Locate the cell with the specified text and output its [x, y] center coordinate. 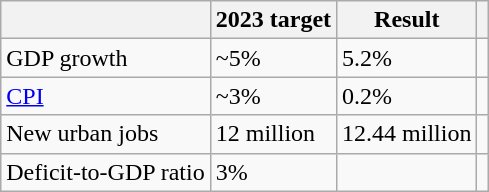
0.2% [407, 96]
5.2% [407, 58]
New urban jobs [106, 134]
12.44 million [407, 134]
~5% [273, 58]
GDP growth [106, 58]
Result [407, 20]
12 million [273, 134]
2023 target [273, 20]
~3% [273, 96]
Deficit-to-GDP ratio [106, 172]
3% [273, 172]
CPI [106, 96]
